Return the [x, y] coordinate for the center point of the cell that contains the specified text.  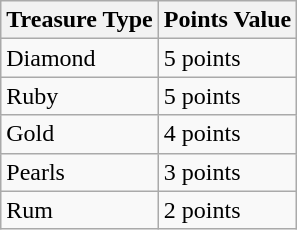
4 points [227, 134]
Gold [80, 134]
Diamond [80, 58]
Ruby [80, 96]
Pearls [80, 172]
2 points [227, 210]
Treasure Type [80, 20]
3 points [227, 172]
Rum [80, 210]
Points Value [227, 20]
